Scan for the cell matching the given text and deliver its [x, y] coordinate at center. 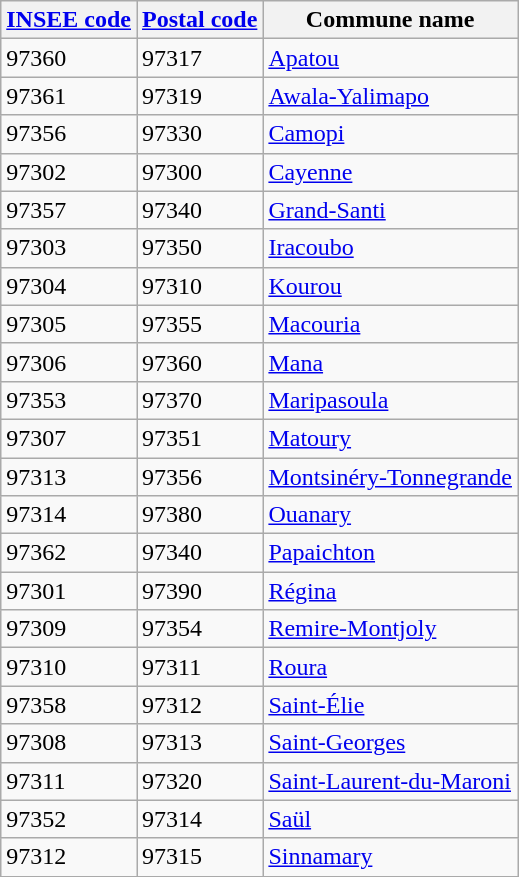
Camopi [390, 134]
Saint-Élie [390, 705]
97354 [199, 629]
97309 [69, 629]
Saint-Laurent-du-Maroni [390, 781]
97304 [69, 286]
97315 [199, 857]
Grand-Santi [390, 210]
97353 [69, 400]
Iracoubo [390, 248]
97319 [199, 96]
INSEE code [69, 20]
Roura [390, 667]
97357 [69, 210]
97300 [199, 172]
97352 [69, 819]
97302 [69, 172]
97370 [199, 400]
97351 [199, 438]
Postal code [199, 20]
Mana [390, 362]
97361 [69, 96]
Sinnamary [390, 857]
97358 [69, 705]
Régina [390, 591]
97307 [69, 438]
Cayenne [390, 172]
97306 [69, 362]
Papaichton [390, 553]
97303 [69, 248]
Montsinéry-Tonnegrande [390, 477]
97305 [69, 324]
97350 [199, 248]
97317 [199, 58]
97390 [199, 591]
97330 [199, 134]
Saint-Georges [390, 743]
Ouanary [390, 515]
Awala-Yalimapo [390, 96]
97320 [199, 781]
Maripasoula [390, 400]
97380 [199, 515]
Kourou [390, 286]
97362 [69, 553]
Commune name [390, 20]
97308 [69, 743]
97355 [199, 324]
97301 [69, 591]
Matoury [390, 438]
Saül [390, 819]
Macouria [390, 324]
Apatou [390, 58]
Remire-Montjoly [390, 629]
